Detect which cell encompasses the target text, then output its (X, Y) center coordinate. 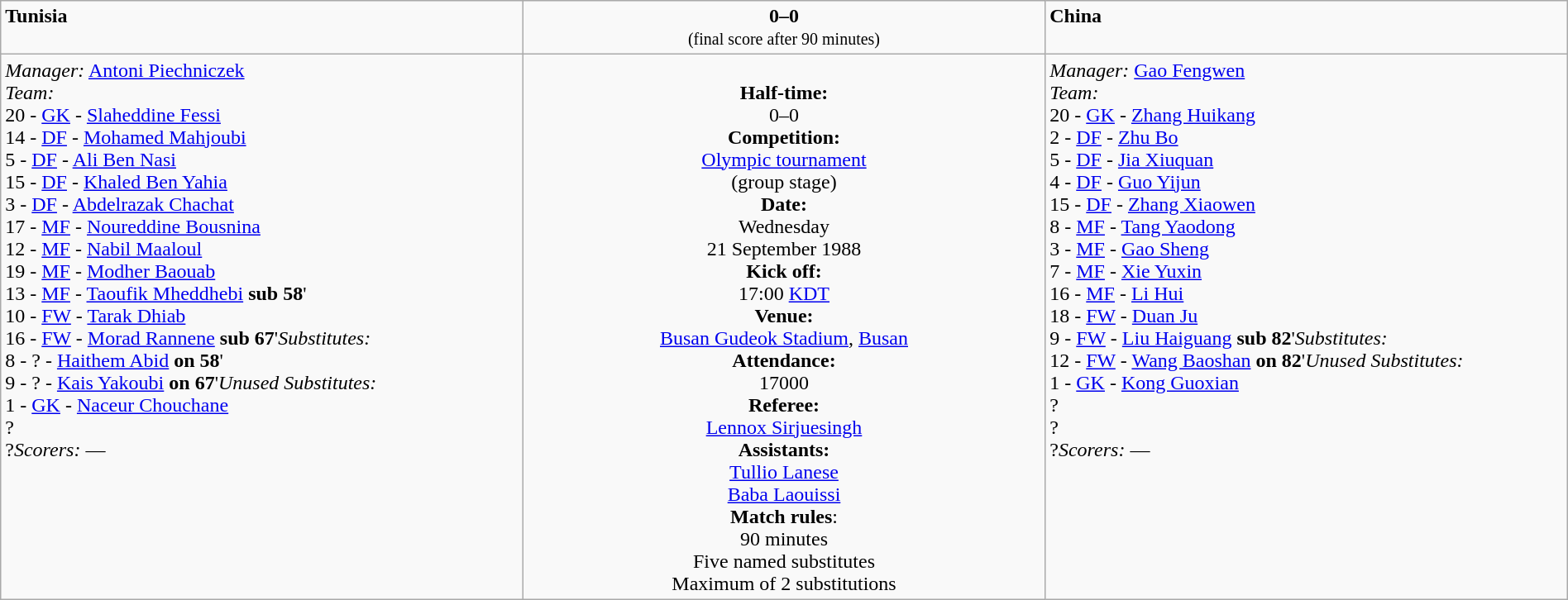
0–0(final score after 90 minutes) (784, 28)
China (1307, 28)
Tunisia (262, 28)
